Provide the [X, Y] coordinate of the cell's center where the given text is located.  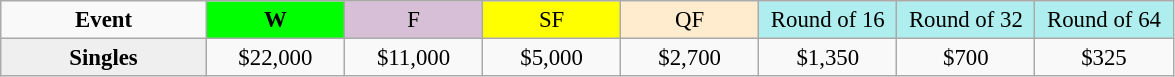
$700 [966, 58]
$2,700 [690, 58]
$325 [1104, 58]
$11,000 [413, 58]
$1,350 [828, 58]
Singles [104, 58]
Event [104, 20]
Round of 64 [1104, 20]
$5,000 [552, 58]
$22,000 [275, 58]
QF [690, 20]
Round of 32 [966, 20]
Round of 16 [828, 20]
SF [552, 20]
W [275, 20]
F [413, 20]
